Scan for the cell matching the given text and deliver its [x, y] coordinate at center. 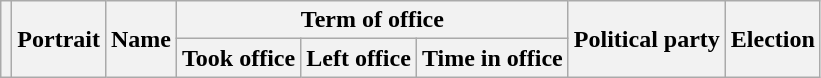
Left office [359, 58]
Political party [646, 39]
Portrait [59, 39]
Term of office [373, 20]
Name [140, 39]
Election [772, 39]
Took office [239, 58]
Time in office [492, 58]
